Locate the cell with the specified text and output its [x, y] center coordinate. 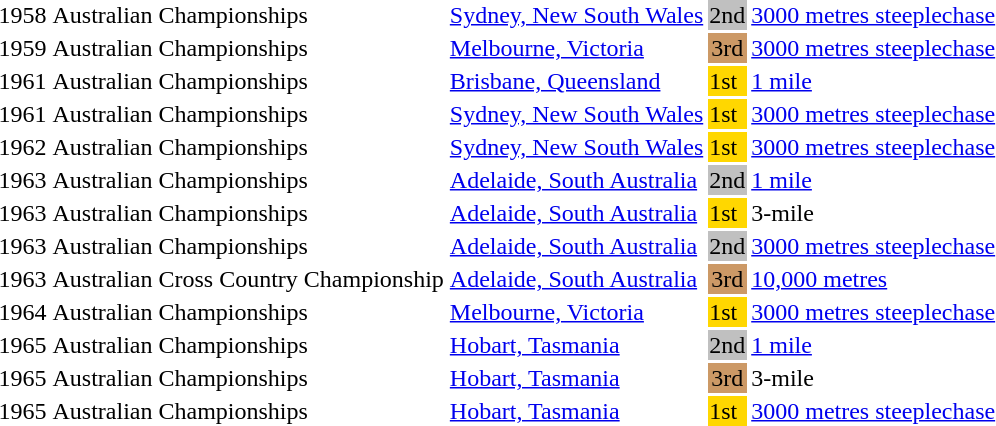
Brisbane, Queensland [576, 81]
Australian Cross Country Championship [248, 279]
